Capture the cell that displays the provided text and extract its (x, y) central coordinate. 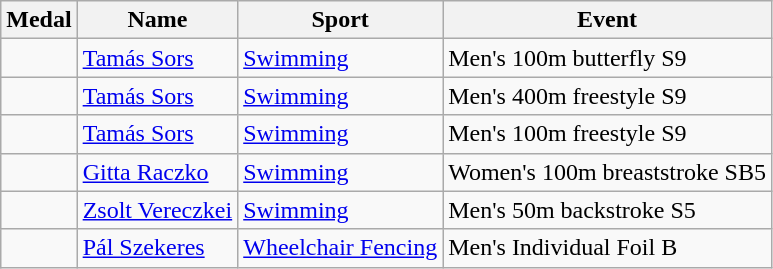
Men's 50m backstroke S5 (608, 210)
Sport (340, 20)
Pál Szekeres (158, 248)
Gitta Raczko (158, 172)
Event (608, 20)
Men's 100m freestyle S9 (608, 134)
Zsolt Vereczkei (158, 210)
Medal (39, 20)
Name (158, 20)
Women's 100m breaststroke SB5 (608, 172)
Men's Individual Foil B (608, 248)
Men's 400m freestyle S9 (608, 96)
Wheelchair Fencing (340, 248)
Men's 100m butterfly S9 (608, 58)
